For the text-containing cell, return its midpoint in (x, y) coordinate format. 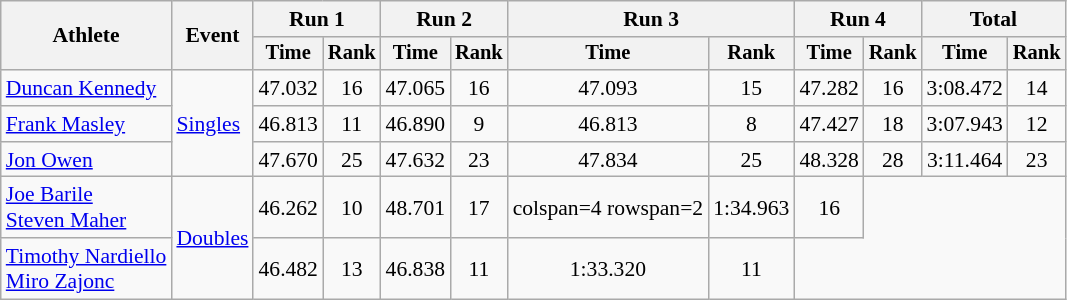
47.632 (416, 160)
9 (479, 124)
47.427 (828, 124)
8 (751, 124)
47.670 (288, 160)
46.482 (288, 268)
47.032 (288, 88)
46.890 (416, 124)
28 (893, 160)
10 (352, 208)
Run 2 (444, 19)
18 (893, 124)
Duncan Kennedy (86, 88)
colspan=4 rowspan=2 (608, 208)
Total (994, 19)
47.282 (828, 88)
14 (1037, 88)
Joe BarileSteven Maher (86, 208)
Athlete (86, 36)
48.328 (828, 160)
Doubles (212, 238)
1:33.320 (608, 268)
Jon Owen (86, 160)
Run 1 (316, 19)
13 (352, 268)
47.065 (416, 88)
Frank Masley (86, 124)
17 (479, 208)
12 (1037, 124)
15 (751, 88)
3:07.943 (965, 124)
46.262 (288, 208)
Timothy NardielloMiro Zajonc (86, 268)
Run 4 (858, 19)
3:11.464 (965, 160)
46.838 (416, 268)
48.701 (416, 208)
47.834 (608, 160)
47.093 (608, 88)
3:08.472 (965, 88)
Event (212, 36)
Singles (212, 124)
Run 3 (652, 19)
1:34.963 (751, 208)
